Extract the (X, Y) coordinate from the center of the cell holding the provided text.  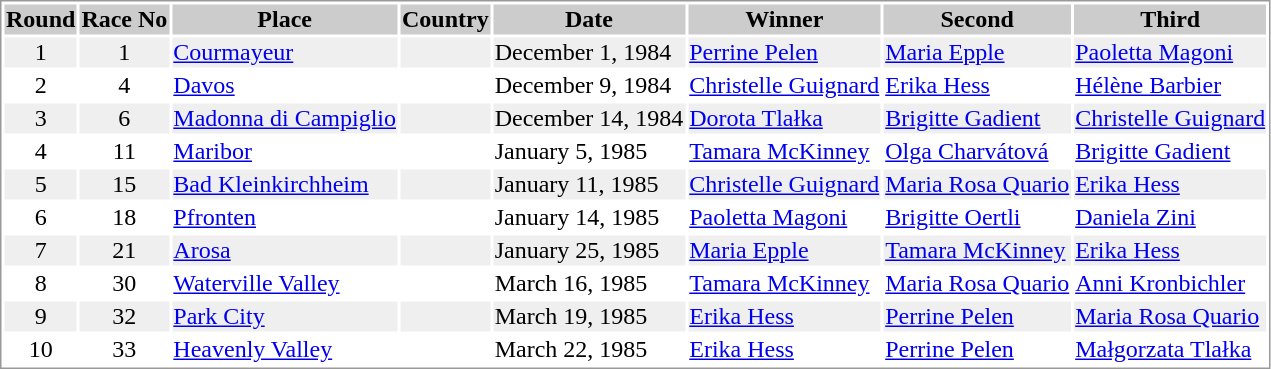
21 (124, 251)
30 (124, 283)
2 (40, 85)
January 14, 1985 (589, 217)
8 (40, 283)
December 1, 1984 (589, 53)
Olga Charvátová (978, 151)
11 (124, 151)
Date (589, 19)
Place (285, 19)
Dorota Tlałka (784, 119)
3 (40, 119)
Winner (784, 19)
January 11, 1985 (589, 185)
Courmayeur (285, 53)
March 22, 1985 (589, 349)
Daniela Zini (1170, 217)
5 (40, 185)
18 (124, 217)
32 (124, 317)
Round (40, 19)
Davos (285, 85)
December 9, 1984 (589, 85)
Country (445, 19)
Heavenly Valley (285, 349)
Maribor (285, 151)
10 (40, 349)
March 19, 1985 (589, 317)
January 5, 1985 (589, 151)
Race No (124, 19)
December 14, 1984 (589, 119)
Second (978, 19)
Hélène Barbier (1170, 85)
March 16, 1985 (589, 283)
33 (124, 349)
Małgorzata Tlałka (1170, 349)
Arosa (285, 251)
Third (1170, 19)
Waterville Valley (285, 283)
Pfronten (285, 217)
7 (40, 251)
Anni Kronbichler (1170, 283)
Bad Kleinkirchheim (285, 185)
9 (40, 317)
January 25, 1985 (589, 251)
15 (124, 185)
Park City (285, 317)
Madonna di Campiglio (285, 119)
Brigitte Oertli (978, 217)
